Capture the cell that displays the provided text and extract its (X, Y) central coordinate. 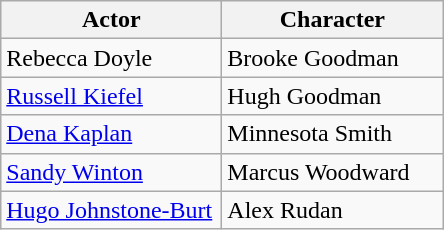
Marcus Woodward (332, 172)
Alex Rudan (332, 210)
Dena Kaplan (112, 134)
Brooke Goodman (332, 58)
Russell Kiefel (112, 96)
Sandy Winton (112, 172)
Hugo Johnstone-Burt (112, 210)
Character (332, 20)
Rebecca Doyle (112, 58)
Hugh Goodman (332, 96)
Minnesota Smith (332, 134)
Actor (112, 20)
